Return [X, Y] of the center of cell containing provided text 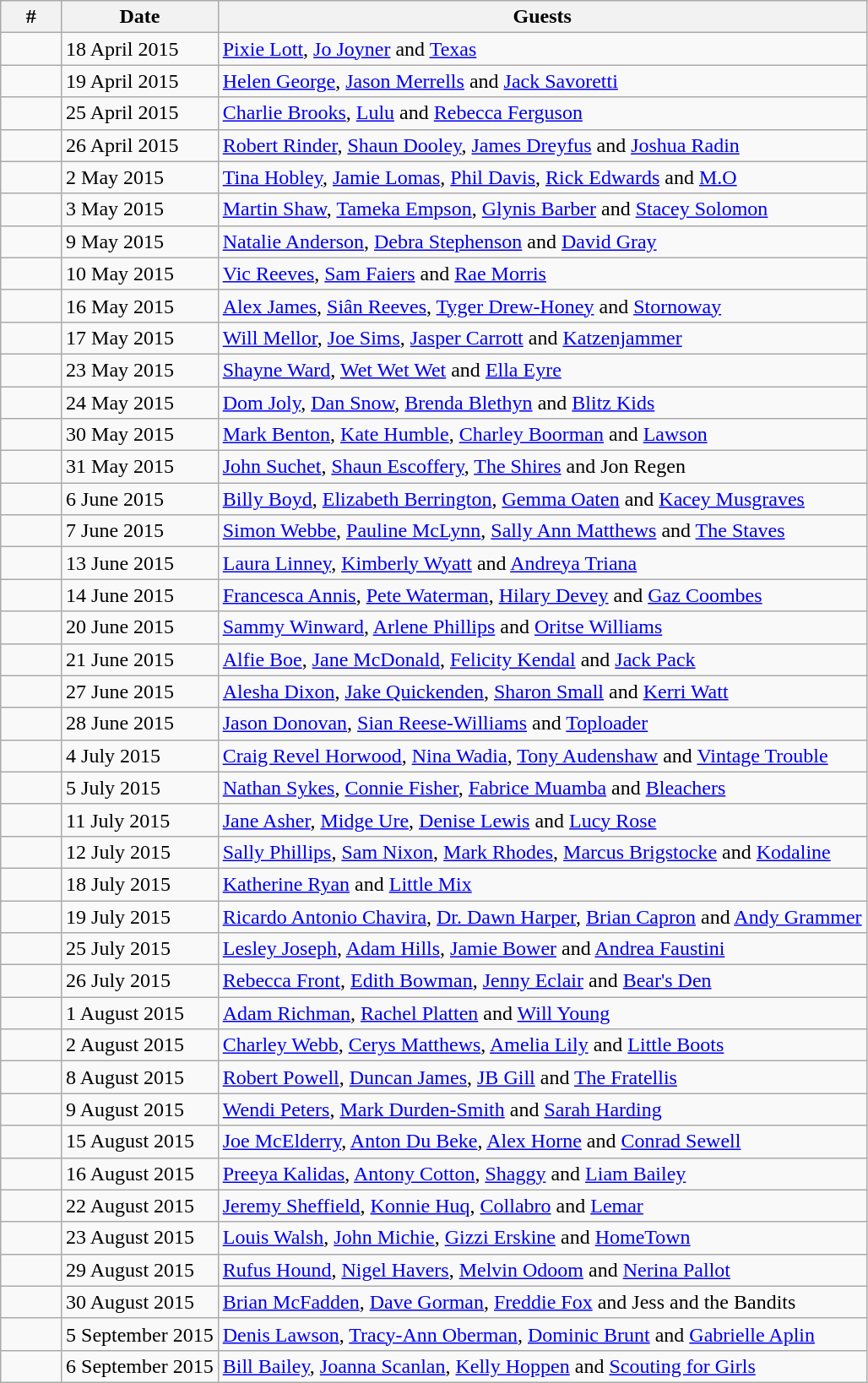
Jeremy Sheffield, Konnie Huq, Collabro and Lemar [542, 1206]
5 September 2015 [140, 1334]
Sammy Winward, Arlene Phillips and Oritse Williams [542, 627]
Ricardo Antonio Chavira, Dr. Dawn Harper, Brian Capron and Andy Grammer [542, 916]
Alex James, Siân Reeves, Tyger Drew-Honey and Stornoway [542, 306]
8 August 2015 [140, 1077]
3 May 2015 [140, 209]
Will Mellor, Joe Sims, Jasper Carrott and Katzenjammer [542, 338]
Billy Boyd, Elizabeth Berrington, Gemma Oaten and Kacey Musgraves [542, 499]
21 June 2015 [140, 659]
26 July 2015 [140, 981]
Vic Reeves, Sam Faiers and Rae Morris [542, 274]
Natalie Anderson, Debra Stephenson and David Gray [542, 241]
19 April 2015 [140, 81]
16 August 2015 [140, 1174]
Lesley Joseph, Adam Hills, Jamie Bower and Andrea Faustini [542, 949]
Laura Linney, Kimberly Wyatt and Andreya Triana [542, 563]
15 August 2015 [140, 1142]
27 June 2015 [140, 691]
25 April 2015 [140, 113]
31 May 2015 [140, 467]
Alesha Dixon, Jake Quickenden, Sharon Small and Kerri Watt [542, 691]
Preeya Kalidas, Antony Cotton, Shaggy and Liam Bailey [542, 1174]
Tina Hobley, Jamie Lomas, Phil Davis, Rick Edwards and M.O [542, 177]
30 August 2015 [140, 1302]
Date [140, 17]
2 May 2015 [140, 177]
4 July 2015 [140, 756]
26 April 2015 [140, 145]
Rufus Hound, Nigel Havers, Melvin Odoom and Nerina Pallot [542, 1270]
6 June 2015 [140, 499]
Jason Donovan, Sian Reese-Williams and Toploader [542, 724]
Charlie Brooks, Lulu and Rebecca Ferguson [542, 113]
24 May 2015 [140, 403]
Helen George, Jason Merrells and Jack Savoretti [542, 81]
14 June 2015 [140, 595]
23 August 2015 [140, 1238]
29 August 2015 [140, 1270]
18 April 2015 [140, 49]
2 August 2015 [140, 1045]
Dom Joly, Dan Snow, Brenda Blethyn and Blitz Kids [542, 403]
Robert Rinder, Shaun Dooley, James Dreyfus and Joshua Radin [542, 145]
# [31, 17]
11 July 2015 [140, 820]
20 June 2015 [140, 627]
1 August 2015 [140, 1013]
23 May 2015 [140, 370]
Louis Walsh, John Michie, Gizzi Erskine and HomeTown [542, 1238]
9 August 2015 [140, 1109]
18 July 2015 [140, 884]
16 May 2015 [140, 306]
Nathan Sykes, Connie Fisher, Fabrice Muamba and Bleachers [542, 788]
6 September 2015 [140, 1366]
Charley Webb, Cerys Matthews, Amelia Lily and Little Boots [542, 1045]
Robert Powell, Duncan James, JB Gill and The Fratellis [542, 1077]
Mark Benton, Kate Humble, Charley Boorman and Lawson [542, 435]
Denis Lawson, Tracy-Ann Oberman, Dominic Brunt and Gabrielle Aplin [542, 1334]
13 June 2015 [140, 563]
7 June 2015 [140, 531]
Bill Bailey, Joanna Scanlan, Kelly Hoppen and Scouting for Girls [542, 1366]
5 July 2015 [140, 788]
Shayne Ward, Wet Wet Wet and Ella Eyre [542, 370]
Francesca Annis, Pete Waterman, Hilary Devey and Gaz Coombes [542, 595]
Guests [542, 17]
10 May 2015 [140, 274]
Alfie Boe, Jane McDonald, Felicity Kendal and Jack Pack [542, 659]
John Suchet, Shaun Escoffery, The Shires and Jon Regen [542, 467]
Simon Webbe, Pauline McLynn, Sally Ann Matthews and The Staves [542, 531]
9 May 2015 [140, 241]
Martin Shaw, Tameka Empson, Glynis Barber and Stacey Solomon [542, 209]
25 July 2015 [140, 949]
22 August 2015 [140, 1206]
30 May 2015 [140, 435]
Katherine Ryan and Little Mix [542, 884]
Joe McElderry, Anton Du Beke, Alex Horne and Conrad Sewell [542, 1142]
19 July 2015 [140, 916]
Wendi Peters, Mark Durden-Smith and Sarah Harding [542, 1109]
Adam Richman, Rachel Platten and Will Young [542, 1013]
28 June 2015 [140, 724]
Pixie Lott, Jo Joyner and Texas [542, 49]
Rebecca Front, Edith Bowman, Jenny Eclair and Bear's Den [542, 981]
Jane Asher, Midge Ure, Denise Lewis and Lucy Rose [542, 820]
12 July 2015 [140, 852]
17 May 2015 [140, 338]
Brian McFadden, Dave Gorman, Freddie Fox and Jess and the Bandits [542, 1302]
Sally Phillips, Sam Nixon, Mark Rhodes, Marcus Brigstocke and Kodaline [542, 852]
Craig Revel Horwood, Nina Wadia, Tony Audenshaw and Vintage Trouble [542, 756]
